Provide the [X, Y] coordinate of the cell's center where the given text is located.  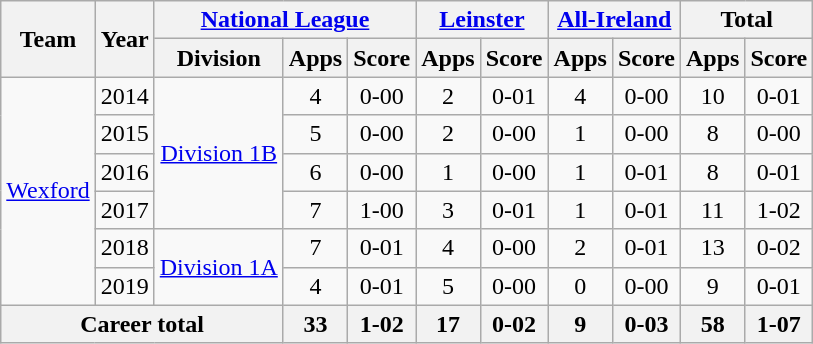
2015 [124, 134]
National League [284, 20]
1-07 [779, 324]
Career total [142, 324]
0-03 [646, 324]
2018 [124, 248]
58 [712, 324]
11 [712, 210]
2019 [124, 286]
17 [448, 324]
33 [315, 324]
3 [448, 210]
2017 [124, 210]
1-00 [382, 210]
Year [124, 39]
Division [218, 58]
13 [712, 248]
All-Ireland [614, 20]
Team [48, 39]
2014 [124, 96]
Leinster [482, 20]
Wexford [48, 191]
2016 [124, 172]
0 [580, 286]
Total [746, 20]
Division 1A [218, 267]
10 [712, 96]
Division 1B [218, 153]
6 [315, 172]
